Extract the (X, Y) coordinate from the center of the cell holding the provided text.  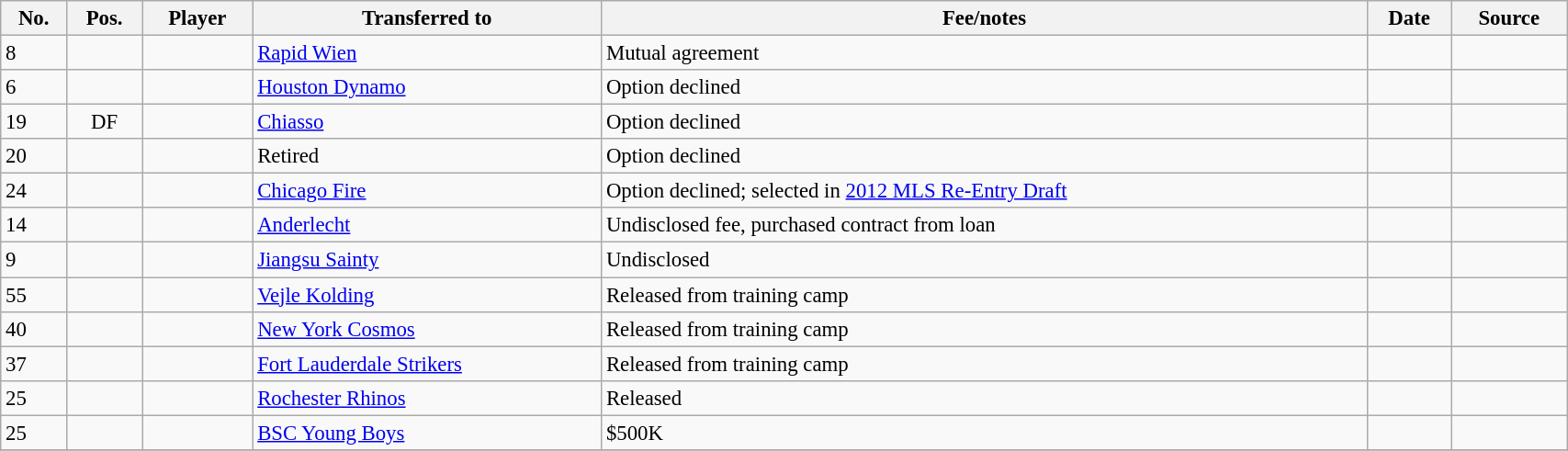
Source (1509, 18)
Undisclosed fee, purchased contract from loan (985, 225)
9 (34, 260)
Pos. (105, 18)
$500K (985, 433)
Fee/notes (985, 18)
No. (34, 18)
DF (105, 122)
Houston Dynamo (427, 87)
14 (34, 225)
Mutual agreement (985, 53)
Rapid Wien (427, 53)
Undisclosed (985, 260)
20 (34, 156)
Retired (427, 156)
New York Cosmos (427, 329)
Released (985, 398)
Chicago Fire (427, 191)
Transferred to (427, 18)
37 (34, 364)
Rochester Rhinos (427, 398)
Player (197, 18)
Jiangsu Sainty (427, 260)
40 (34, 329)
24 (34, 191)
Fort Lauderdale Strikers (427, 364)
55 (34, 295)
19 (34, 122)
Option declined; selected in 2012 MLS Re-Entry Draft (985, 191)
Chiasso (427, 122)
8 (34, 53)
6 (34, 87)
BSC Young Boys (427, 433)
Vejle Kolding (427, 295)
Anderlecht (427, 225)
Date (1409, 18)
